Scan for the cell matching the given text and deliver its (x, y) coordinate at center. 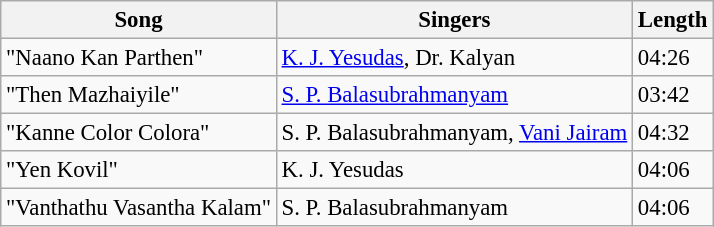
S. P. Balasubrahmanyam, Vani Jairam (454, 133)
"Kanne Color Colora" (139, 133)
"Vanthathu Vasantha Kalam" (139, 208)
03:42 (673, 95)
Singers (454, 20)
Length (673, 20)
"Naano Kan Parthen" (139, 58)
K. J. Yesudas, Dr. Kalyan (454, 58)
"Yen Kovil" (139, 170)
04:26 (673, 58)
K. J. Yesudas (454, 170)
04:32 (673, 133)
"Then Mazhaiyile" (139, 95)
Song (139, 20)
